Determine the (X, Y) coordinate at the center of the cell enclosing the given text.  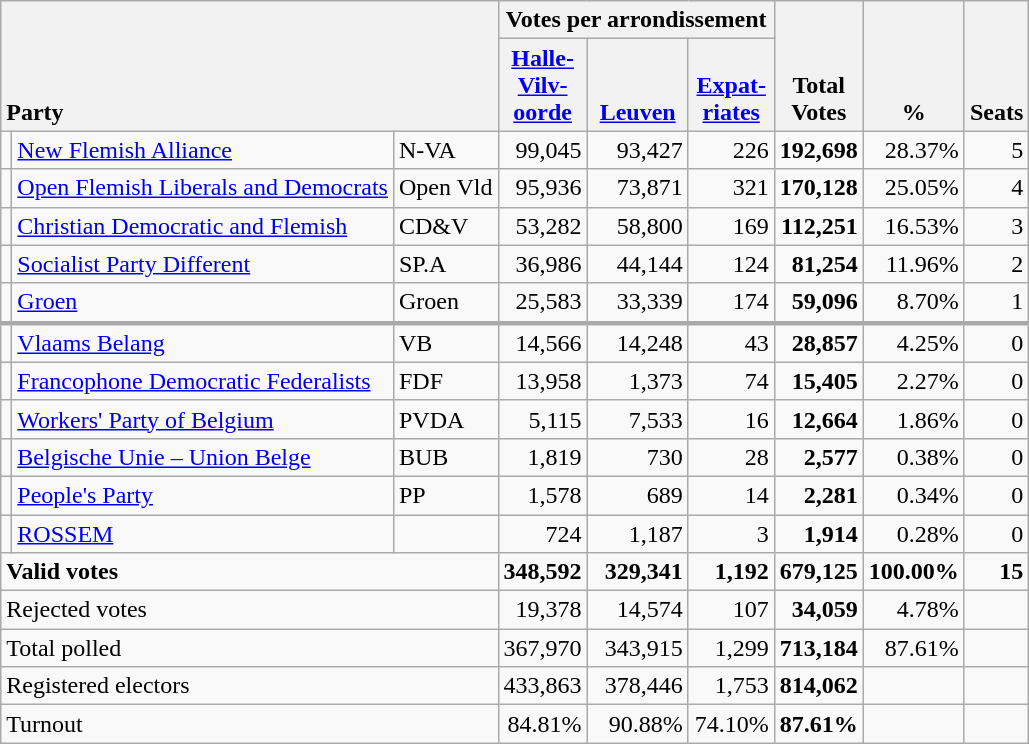
713,184 (818, 648)
58,800 (638, 226)
329,341 (638, 572)
25.05% (914, 188)
53,282 (542, 226)
Socialist Party Different (203, 264)
28,857 (818, 343)
13,958 (542, 381)
730 (638, 457)
348,592 (542, 572)
New Flemish Alliance (203, 150)
74 (731, 381)
1,753 (731, 686)
73,871 (638, 188)
SP.A (446, 264)
174 (731, 303)
28 (731, 457)
Votes per arrondissement (636, 20)
1,187 (638, 533)
Francophone Democratic Federalists (203, 381)
433,863 (542, 686)
0.38% (914, 457)
2,281 (818, 495)
34,059 (818, 610)
16 (731, 419)
FDF (446, 381)
14,574 (638, 610)
59,096 (818, 303)
PVDA (446, 419)
100.00% (914, 572)
90.88% (638, 724)
CD&V (446, 226)
724 (542, 533)
Registered electors (250, 686)
15,405 (818, 381)
% (914, 66)
Belgische Unie – Union Belge (203, 457)
814,062 (818, 686)
25,583 (542, 303)
People's Party (203, 495)
Valid votes (250, 572)
Halle- Vilv- oorde (542, 85)
36,986 (542, 264)
7,533 (638, 419)
192,698 (818, 150)
Christian Democratic and Flemish (203, 226)
VB (446, 343)
Seats (996, 66)
1,299 (731, 648)
74.10% (731, 724)
Leuven (638, 85)
33,339 (638, 303)
1 (996, 303)
321 (731, 188)
679,125 (818, 572)
4.78% (914, 610)
378,446 (638, 686)
1,578 (542, 495)
8.70% (914, 303)
2,577 (818, 457)
0.34% (914, 495)
2 (996, 264)
Rejected votes (250, 610)
5,115 (542, 419)
11.96% (914, 264)
81,254 (818, 264)
343,915 (638, 648)
PP (446, 495)
19,378 (542, 610)
BUB (446, 457)
15 (996, 572)
Open Vld (446, 188)
Vlaams Belang (203, 343)
0.28% (914, 533)
226 (731, 150)
1,819 (542, 457)
95,936 (542, 188)
112,251 (818, 226)
1,373 (638, 381)
12,664 (818, 419)
14 (731, 495)
367,970 (542, 648)
Turnout (250, 724)
84.81% (542, 724)
Expat- riates (731, 85)
Open Flemish Liberals and Democrats (203, 188)
124 (731, 264)
44,144 (638, 264)
N-VA (446, 150)
689 (638, 495)
1,192 (731, 572)
4 (996, 188)
4.25% (914, 343)
1.86% (914, 419)
ROSSEM (203, 533)
Party (250, 66)
16.53% (914, 226)
1,914 (818, 533)
Total Votes (818, 66)
28.37% (914, 150)
93,427 (638, 150)
170,128 (818, 188)
99,045 (542, 150)
2.27% (914, 381)
107 (731, 610)
Workers' Party of Belgium (203, 419)
Total polled (250, 648)
43 (731, 343)
5 (996, 150)
169 (731, 226)
14,566 (542, 343)
14,248 (638, 343)
